Return [X, Y] of the center of cell containing provided text 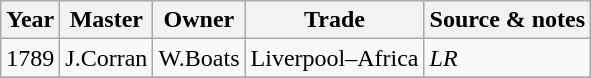
J.Corran [106, 58]
Master [106, 20]
W.Boats [199, 58]
Trade [334, 20]
LR [508, 58]
Owner [199, 20]
1789 [30, 58]
Source & notes [508, 20]
Year [30, 20]
Liverpool–Africa [334, 58]
